Identify which cell holds the provided text, then report its (X, Y) central coordinate. 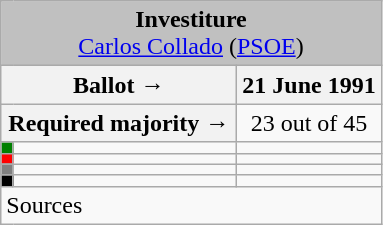
Required majority → (119, 123)
Ballot → (119, 85)
21 June 1991 (309, 85)
23 out of 45 (309, 123)
InvestitureCarlos Collado (PSOE) (191, 34)
Sources (191, 205)
